Find where the given text appears and provide that cell's center as [x, y] coordinate. 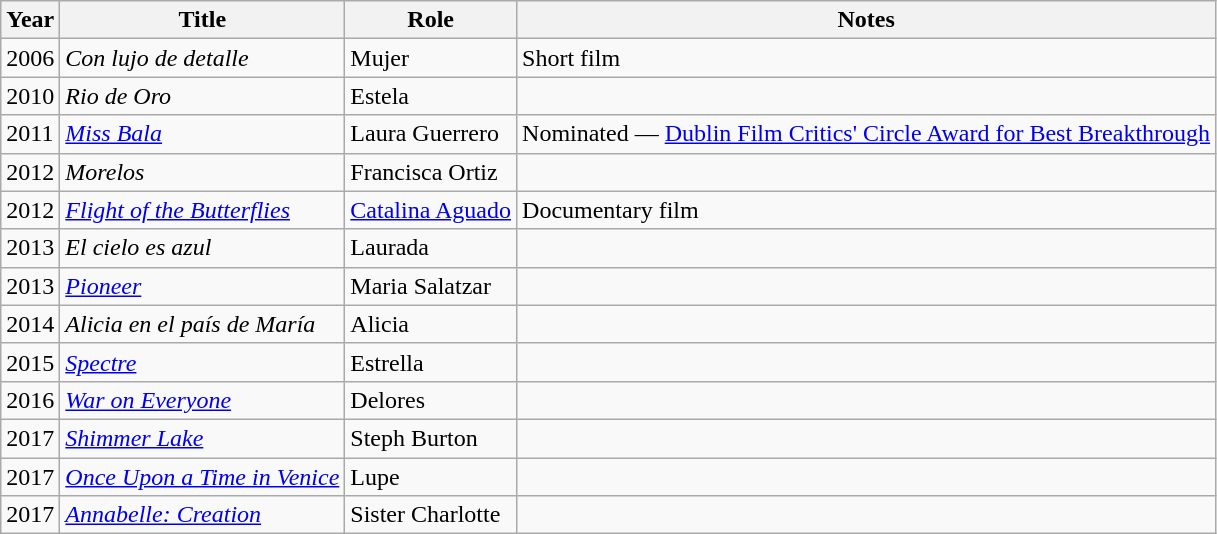
Estela [431, 96]
2015 [30, 362]
Alicia [431, 324]
Alicia en el país de María [202, 324]
Miss Bala [202, 134]
Short film [866, 58]
Estrella [431, 362]
Lupe [431, 477]
Mujer [431, 58]
Steph Burton [431, 438]
Title [202, 20]
Shimmer Lake [202, 438]
Catalina Aguado [431, 210]
Flight of the Butterflies [202, 210]
Year [30, 20]
Documentary film [866, 210]
2006 [30, 58]
Rio de Oro [202, 96]
Once Upon a Time in Venice [202, 477]
2014 [30, 324]
Spectre [202, 362]
Maria Salatzar [431, 286]
Con lujo de detalle [202, 58]
Delores [431, 400]
Annabelle: Creation [202, 515]
2011 [30, 134]
Sister Charlotte [431, 515]
El cielo es azul [202, 248]
Morelos [202, 172]
Francisca Ortiz [431, 172]
Nominated — Dublin Film Critics' Circle Award for Best Breakthrough [866, 134]
2016 [30, 400]
2010 [30, 96]
Role [431, 20]
Laurada [431, 248]
War on Everyone [202, 400]
Notes [866, 20]
Pioneer [202, 286]
Laura Guerrero [431, 134]
